Capture the cell that displays the provided text and extract its [x, y] central coordinate. 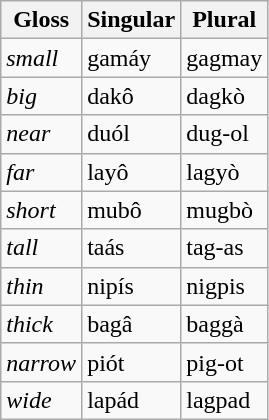
lagpad [224, 400]
tall [42, 248]
gagmay [224, 58]
bagâ [132, 324]
layô [132, 172]
nigpis [224, 286]
mugbò [224, 210]
small [42, 58]
piót [132, 362]
lapád [132, 400]
Singular [132, 20]
tag-as [224, 248]
duól [132, 134]
dakô [132, 96]
thin [42, 286]
pig-ot [224, 362]
near [42, 134]
mubô [132, 210]
thick [42, 324]
dug-ol [224, 134]
Plural [224, 20]
narrow [42, 362]
dagkò [224, 96]
wide [42, 400]
short [42, 210]
big [42, 96]
Gloss [42, 20]
nipís [132, 286]
lagyò [224, 172]
taás [132, 248]
baggà [224, 324]
gamáy [132, 58]
far [42, 172]
